For the text-containing cell, return its midpoint in [X, Y] coordinate format. 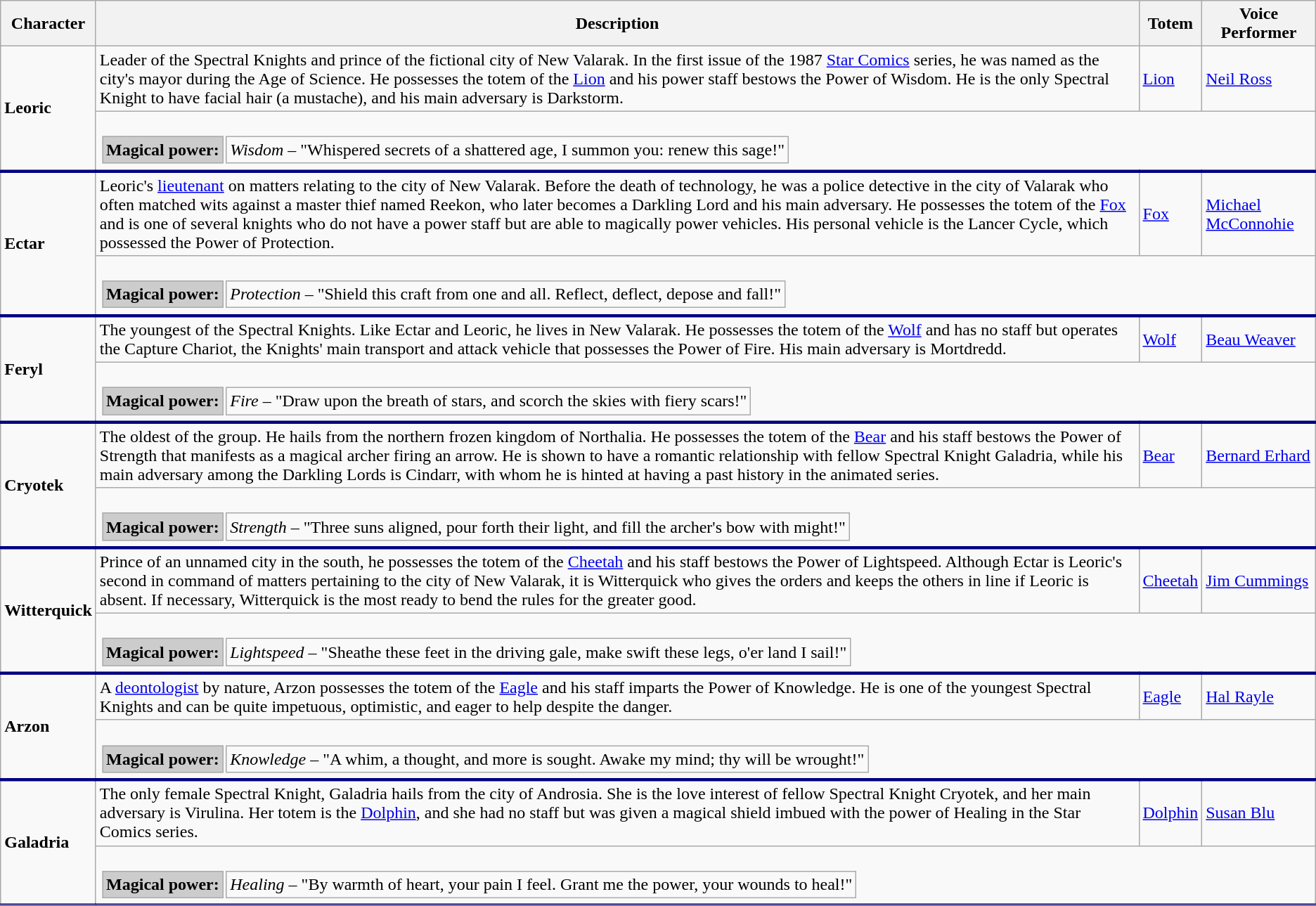
Wisdom – "Whispered secrets of a shattered age, I summon you: renew this sage!" [508, 150]
Neil Ross [1259, 79]
Leoric [49, 108]
Magical power: Knowledge – "A whim, a thought, and more is sought. Awake my mind; thy will be wrought!" [706, 749]
Beau Weaver [1259, 339]
Character [49, 24]
Eagle [1170, 697]
Jim Cummings [1259, 581]
Ectar [49, 243]
Lion [1170, 79]
Dolphin [1170, 813]
Protection – "Shield this craft from one and all. Reflect, deflect, depose and fall!" [505, 295]
Wolf [1170, 339]
Magical power: Wisdom – "Whispered secrets of a shattered age, I summon you: renew this sage!" [706, 141]
Arzon [49, 727]
Fire – "Draw upon the breath of stars, and scorch the skies with fiery scars!" [489, 401]
Magical power: Healing – "By warmth of heart, your pain I feel. Grant me the power, your wounds to heal!" [706, 876]
Cheetah [1170, 581]
Magical power: Protection – "Shield this craft from one and all. Reflect, deflect, depose and fall!" [706, 285]
Cryotek [49, 485]
Bernard Erhard [1259, 455]
Lightspeed – "Sheathe these feet in the driving gale, make swift these legs, o'er land I sail!" [538, 652]
Strength – "Three suns aligned, pour forth their light, and fill the archer's bow with might!" [538, 526]
Totem [1170, 24]
Knowledge – "A whim, a thought, and more is sought. Awake my mind; thy will be wrought!" [547, 759]
Michael McConnohie [1259, 214]
Magical power: Fire – "Draw upon the breath of stars, and scorch the skies with fiery scars!" [706, 392]
Fox [1170, 214]
Voice Performer [1259, 24]
Witterquick [49, 610]
Magical power: Strength – "Three suns aligned, pour forth their light, and fill the archer's bow with might!" [706, 517]
Hal Rayle [1259, 697]
Galadria [49, 842]
Susan Blu [1259, 813]
Magical power: Lightspeed – "Sheathe these feet in the driving gale, make swift these legs, o'er land I sail!" [706, 644]
Feryl [49, 369]
Healing – "By warmth of heart, your pain I feel. Grant me the power, your wounds to heal!" [541, 885]
Bear [1170, 455]
Description [617, 24]
